Extract the (X, Y) coordinate from the center of the cell holding the provided text.  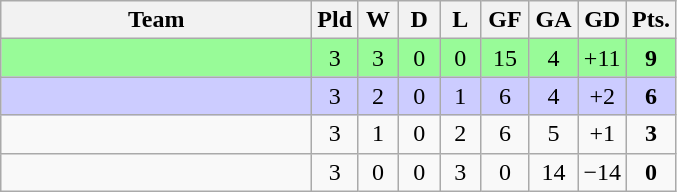
W (378, 20)
14 (554, 172)
D (420, 20)
Pld (335, 20)
−14 (602, 172)
15 (506, 58)
GF (506, 20)
Team (156, 20)
5 (554, 134)
GD (602, 20)
+2 (602, 96)
Pts. (650, 20)
+11 (602, 58)
9 (650, 58)
+1 (602, 134)
L (460, 20)
GA (554, 20)
